Return (X, Y) of the center of cell containing provided text 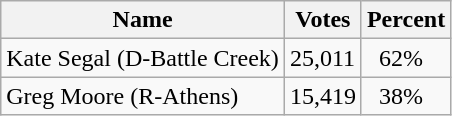
38% (406, 96)
Name (143, 20)
15,419 (322, 96)
62% (406, 58)
Kate Segal (D-Battle Creek) (143, 58)
25,011 (322, 58)
Votes (322, 20)
Percent (406, 20)
Greg Moore (R-Athens) (143, 96)
